Extract the [x, y] coordinate from the center of the cell holding the provided text.  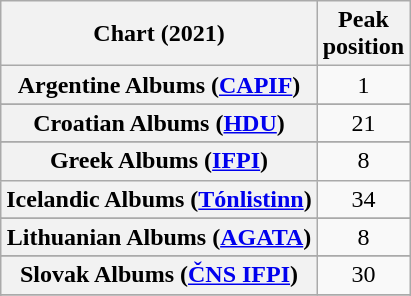
Slovak Albums (ČNS IFPI) [159, 275]
Greek Albums (IFPI) [159, 161]
Peakposition [363, 34]
Croatian Albums (HDU) [159, 123]
30 [363, 275]
34 [363, 199]
Icelandic Albums (Tónlistinn) [159, 199]
Lithuanian Albums (AGATA) [159, 237]
Chart (2021) [159, 34]
21 [363, 123]
Argentine Albums (CAPIF) [159, 85]
1 [363, 85]
